Pinpoint the cell where the given text exists, returning its (X, Y) midpoint coordinate. 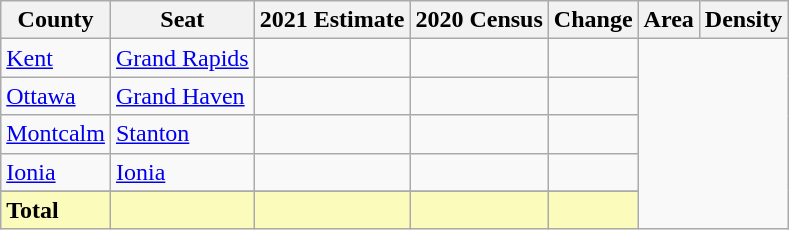
Ottawa (56, 96)
Change (593, 20)
Montcalm (56, 134)
2021 Estimate (332, 20)
Total (56, 210)
Seat (182, 20)
Area (668, 20)
Kent (56, 58)
Grand Haven (182, 96)
Density (743, 20)
2020 Census (479, 20)
Grand Rapids (182, 58)
Stanton (182, 134)
County (56, 20)
